Output the [X, Y] coordinate of the center of the cell containing the given text.  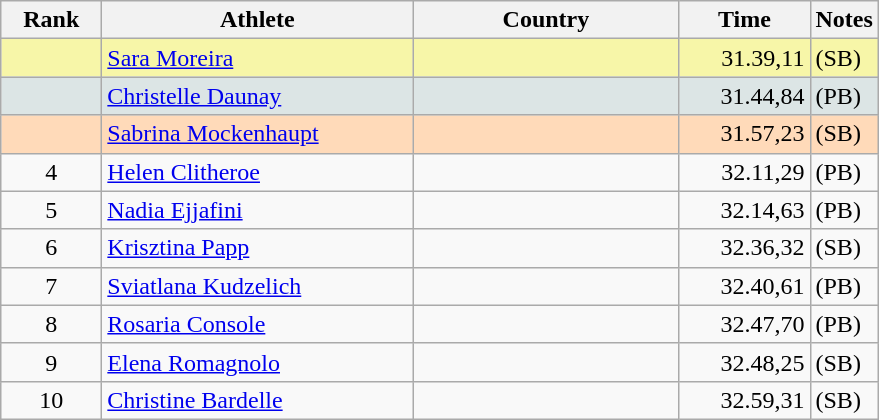
Rank [52, 20]
Sabrina Mockenhaupt [258, 134]
10 [52, 400]
Helen Clitheroe [258, 172]
32.47,70 [744, 324]
Notes [844, 20]
4 [52, 172]
Krisztina Papp [258, 248]
Sara Moreira [258, 58]
Christine Bardelle [258, 400]
31.39,11 [744, 58]
31.44,84 [744, 96]
32.48,25 [744, 362]
9 [52, 362]
32.59,31 [744, 400]
Rosaria Console [258, 324]
Christelle Daunay [258, 96]
Sviatlana Kudzelich [258, 286]
32.40,61 [744, 286]
7 [52, 286]
Athlete [258, 20]
Elena Romagnolo [258, 362]
Time [744, 20]
32.14,63 [744, 210]
6 [52, 248]
32.11,29 [744, 172]
8 [52, 324]
31.57,23 [744, 134]
32.36,32 [744, 248]
Country [546, 20]
5 [52, 210]
Nadia Ejjafini [258, 210]
